Return (X, Y) of the center of cell containing provided text 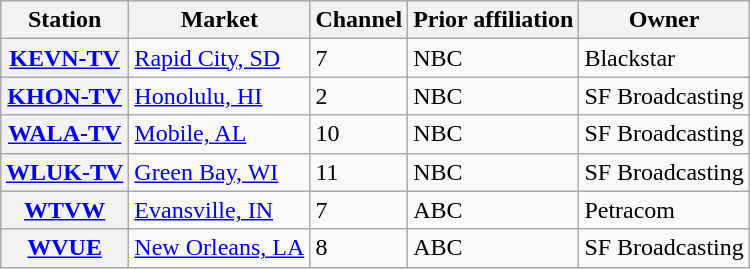
Channel (359, 20)
WTVW (64, 210)
KHON-TV (64, 96)
WVUE (64, 248)
Honolulu, HI (220, 96)
KEVN-TV (64, 58)
WLUK-TV (64, 172)
Blackstar (664, 58)
8 (359, 248)
Petracom (664, 210)
10 (359, 134)
Station (64, 20)
Evansville, IN (220, 210)
Mobile, AL (220, 134)
11 (359, 172)
New Orleans, LA (220, 248)
Market (220, 20)
Owner (664, 20)
Prior affiliation (494, 20)
WALA-TV (64, 134)
2 (359, 96)
Green Bay, WI (220, 172)
Rapid City, SD (220, 58)
